Return [X, Y] of the center of cell containing provided text 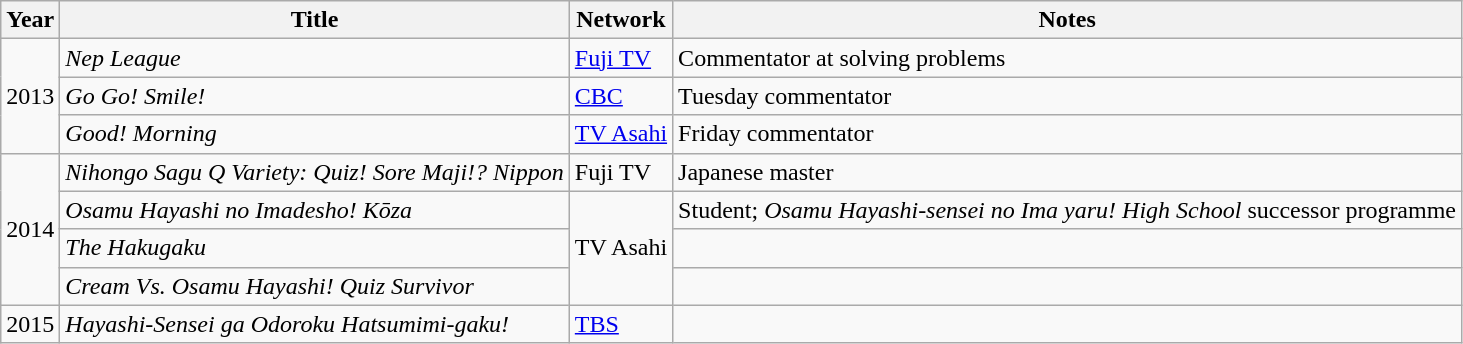
The Hakugaku [314, 248]
Nihongo Sagu Q Variety: Quiz! Sore Maji!? Nippon [314, 172]
Tuesday commentator [1068, 96]
2014 [30, 229]
Friday commentator [1068, 134]
Network [620, 20]
Go Go! Smile! [314, 96]
Good! Morning [314, 134]
Japanese master [1068, 172]
TBS [620, 324]
Student; Osamu Hayashi-sensei no Ima yaru! High School successor programme [1068, 210]
Nep League [314, 58]
Hayashi-Sensei ga Odoroku Hatsumimi-gaku! [314, 324]
Notes [1068, 20]
Year [30, 20]
CBC [620, 96]
Commentator at solving problems [1068, 58]
Cream Vs. Osamu Hayashi! Quiz Survivor [314, 286]
Title [314, 20]
Osamu Hayashi no Imadesho! Kōza [314, 210]
2013 [30, 96]
2015 [30, 324]
